Search for the cell housing the specified text and yield its (X, Y) center coordinate. 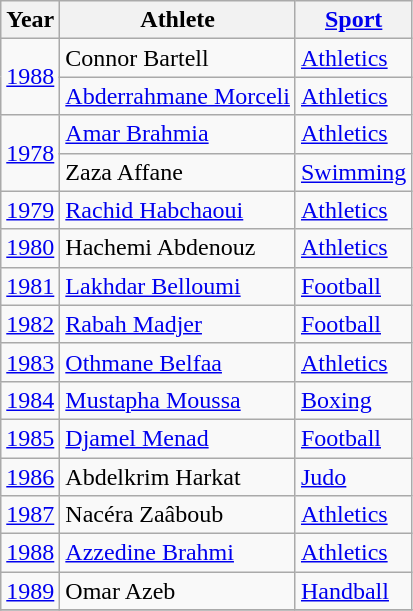
Omar Azeb (178, 591)
1978 (30, 153)
1986 (30, 477)
1982 (30, 324)
1980 (30, 248)
Nacéra Zaâboub (178, 515)
Athlete (178, 20)
1985 (30, 438)
Abderrahmane Morceli (178, 96)
Hachemi Abdenouz (178, 248)
Amar Brahmia (178, 134)
Othmane Belfaa (178, 362)
Lakhdar Belloumi (178, 286)
Swimming (353, 172)
Azzedine Brahmi (178, 553)
Djamel Menad (178, 438)
1981 (30, 286)
Rabah Madjer (178, 324)
1987 (30, 515)
Abdelkrim Harkat (178, 477)
Mustapha Moussa (178, 400)
1983 (30, 362)
Judo (353, 477)
1989 (30, 591)
Connor Bartell (178, 58)
Handball (353, 591)
Boxing (353, 400)
Zaza Affane (178, 172)
Sport (353, 20)
1979 (30, 210)
1984 (30, 400)
Year (30, 20)
Rachid Habchaoui (178, 210)
